For the text-containing cell, return its midpoint in (X, Y) coordinate format. 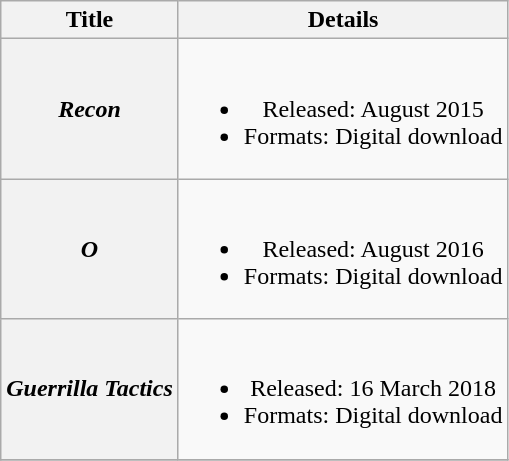
Recon (90, 109)
Released: 16 March 2018Formats: Digital download (343, 389)
Details (343, 20)
Released: August 2015Formats: Digital download (343, 109)
Released: August 2016Formats: Digital download (343, 249)
Title (90, 20)
O (90, 249)
Guerrilla Tactics (90, 389)
